Detect which cell encompasses the target text, then output its (x, y) center coordinate. 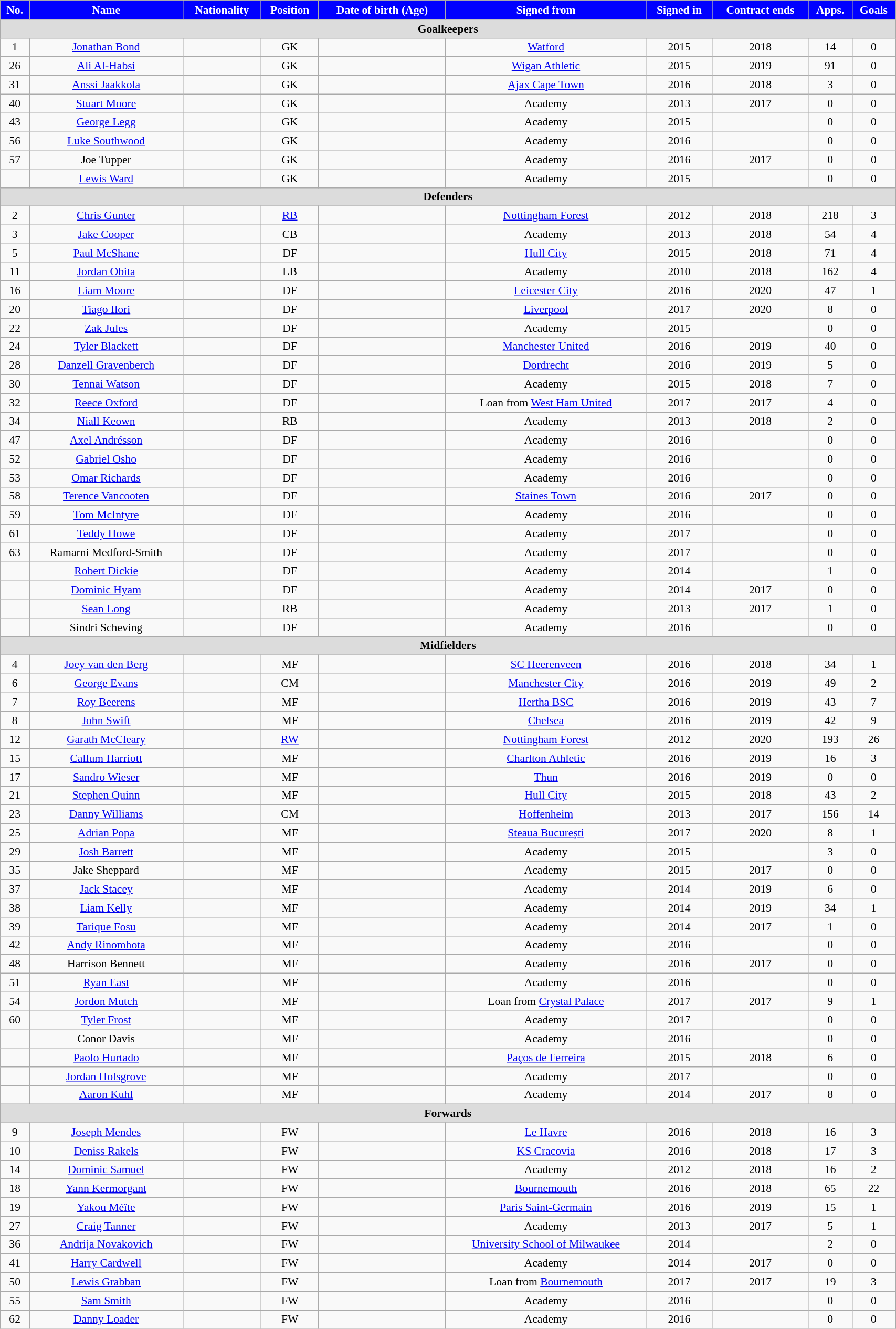
Tennai Watson (106, 384)
Tyler Frost (106, 1020)
Paolo Hurtado (106, 1058)
Steaua București (546, 833)
Teddy Howe (106, 534)
21 (15, 796)
193 (830, 740)
Midfielders (448, 646)
52 (15, 459)
Adrian Popa (106, 833)
Terence Vancooten (106, 496)
Yann Kermorgant (106, 1189)
Danny Loader (106, 1320)
CB (290, 235)
28 (15, 365)
Sandro Wieser (106, 777)
Sam Smith (106, 1301)
31 (15, 85)
58 (15, 496)
Liverpool (546, 309)
Sindri Scheving (106, 627)
KS Cracovia (546, 1151)
65 (830, 1189)
RW (290, 740)
Contract ends (760, 10)
Callum Harriott (106, 758)
Manchester United (546, 347)
Ajax Cape Town (546, 85)
Josh Barrett (106, 852)
25 (15, 833)
Forwards (448, 1114)
Reece Oxford (106, 403)
Dordrecht (546, 365)
Wigan Athletic (546, 66)
Niall Keown (106, 422)
Joseph Mendes (106, 1133)
10 (15, 1151)
24 (15, 347)
62 (15, 1320)
60 (15, 1020)
Paul McShane (106, 253)
Joe Tupper (106, 160)
Jordan Holsgrove (106, 1076)
Garath McCleary (106, 740)
Yakou Méïte (106, 1207)
49 (830, 684)
23 (15, 814)
Roy Beerens (106, 702)
Paços de Ferreira (546, 1058)
Nationality (222, 10)
University School of Milwaukee (546, 1244)
Jake Sheppard (106, 871)
Danzell Gravenberch (106, 365)
20 (15, 309)
48 (15, 964)
Hertha BSC (546, 702)
LB (290, 272)
55 (15, 1301)
Tom McIntyre (106, 515)
56 (15, 141)
71 (830, 253)
Zak Jules (106, 328)
Jonathan Bond (106, 47)
39 (15, 927)
George Legg (106, 122)
Gabriel Osho (106, 459)
Loan from Bournemouth (546, 1282)
Anssi Jaakkola (106, 85)
218 (830, 216)
Jordan Obita (106, 272)
Craig Tanner (106, 1226)
18 (15, 1189)
Omar Richards (106, 478)
36 (15, 1244)
Ryan East (106, 983)
Axel Andrésson (106, 441)
32 (15, 403)
Tarique Fosu (106, 927)
Watford (546, 47)
41 (15, 1263)
Harry Cardwell (106, 1263)
Andy Rinomhota (106, 945)
Joey van den Berg (106, 665)
37 (15, 890)
Luke Southwood (106, 141)
156 (830, 814)
Bournemouth (546, 1189)
SC Heerenveen (546, 665)
No. (15, 10)
Tiago Ilori (106, 309)
Goals (873, 10)
Leicester City (546, 291)
Dominic Hyam (106, 590)
Aaron Kuhl (106, 1095)
Tyler Blackett (106, 347)
Deniss Rakels (106, 1151)
Signed in (679, 10)
57 (15, 160)
Jack Stacey (106, 890)
Ali Al-Habsi (106, 66)
Andrija Novakovich (106, 1244)
Dominic Samuel (106, 1170)
John Swift (106, 721)
Date of birth (Age) (382, 10)
Jordon Mutch (106, 1001)
Ramarni Medford-Smith (106, 552)
29 (15, 852)
Stephen Quinn (106, 796)
Stuart Moore (106, 103)
Jake Cooper (106, 235)
Loan from Crystal Palace (546, 1001)
Liam Kelly (106, 908)
Chris Gunter (106, 216)
59 (15, 515)
Position (290, 10)
Lewis Ward (106, 179)
Signed from (546, 10)
Charlton Athletic (546, 758)
53 (15, 478)
Name (106, 10)
Goalkeepers (448, 29)
27 (15, 1226)
Chelsea (546, 721)
Defenders (448, 197)
12 (15, 740)
38 (15, 908)
162 (830, 272)
Thun (546, 777)
2010 (679, 272)
51 (15, 983)
Robert Dickie (106, 571)
Sean Long (106, 609)
Lewis Grabban (106, 1282)
Paris Saint-Germain (546, 1207)
Danny Williams (106, 814)
Conor Davis (106, 1039)
Le Havre (546, 1133)
Loan from West Ham United (546, 403)
91 (830, 66)
Apps. (830, 10)
Liam Moore (106, 291)
61 (15, 534)
50 (15, 1282)
Hoffenheim (546, 814)
Harrison Bennett (106, 964)
George Evans (106, 684)
Staines Town (546, 496)
11 (15, 272)
30 (15, 384)
35 (15, 871)
Manchester City (546, 684)
63 (15, 552)
